Pinpoint the cell where the given text exists, returning its (X, Y) midpoint coordinate. 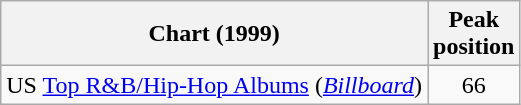
US Top R&B/Hip-Hop Albums (Billboard) (214, 85)
Peakposition (474, 34)
66 (474, 85)
Chart (1999) (214, 34)
